Find where the given text appears and provide that cell's center as [x, y] coordinate. 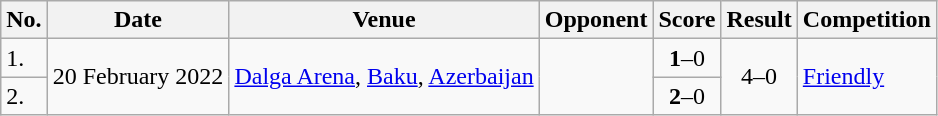
2. [24, 96]
Dalga Arena, Baku, Azerbaijan [384, 77]
Date [138, 20]
1. [24, 58]
Competition [866, 20]
No. [24, 20]
Score [687, 20]
2–0 [687, 96]
Friendly [866, 77]
Opponent [596, 20]
Venue [384, 20]
1–0 [687, 58]
4–0 [759, 77]
20 February 2022 [138, 77]
Result [759, 20]
